Extract the (X, Y) coordinate from the center of the cell holding the provided text.  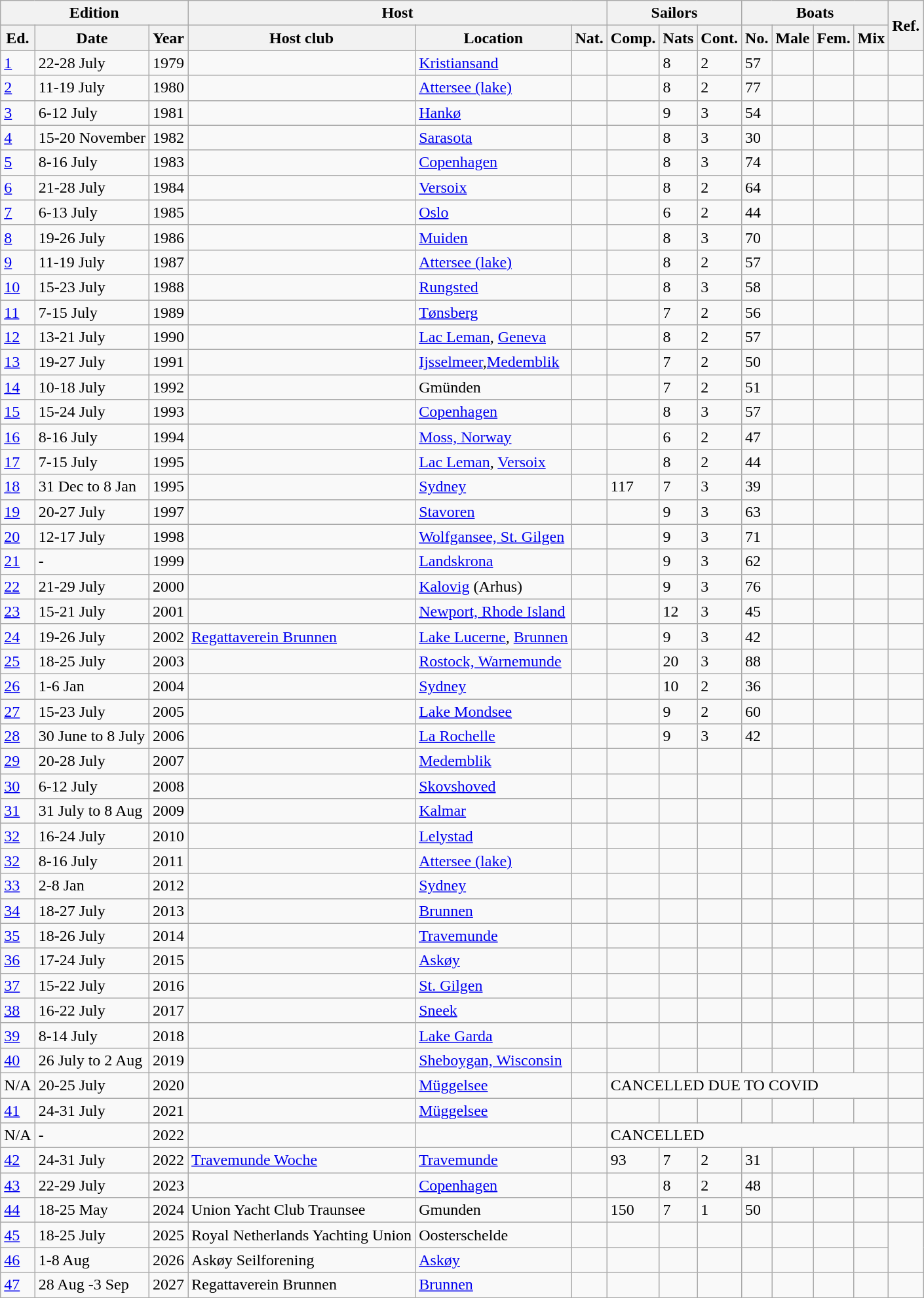
Edition (94, 13)
2024 (169, 1210)
11 (18, 313)
1979 (169, 63)
13 (18, 362)
2010 (169, 836)
22-28 July (92, 63)
20-28 July (92, 761)
63 (757, 512)
2016 (169, 985)
Year (169, 38)
Rostock, Warnemunde (493, 661)
37 (18, 985)
20-27 July (92, 512)
Comp. (633, 38)
51 (757, 387)
1991 (169, 362)
18-25 May (92, 1210)
16-22 July (92, 1010)
Lake Lucerne, Brunnen (493, 636)
15-24 July (92, 412)
2027 (169, 1285)
2001 (169, 611)
2004 (169, 686)
62 (757, 562)
Askøy Seilforening (301, 1260)
Lac Leman, Geneva (493, 337)
10-18 July (92, 387)
Kalovig (Arhus) (493, 586)
1982 (169, 138)
18 (18, 487)
117 (633, 487)
15-20 November (92, 138)
2002 (169, 636)
19 (18, 512)
46 (18, 1260)
La Rochelle (493, 736)
26 July to 2 Aug (92, 1060)
2005 (169, 711)
12-17 July (92, 537)
29 (18, 761)
1986 (169, 237)
70 (757, 237)
88 (757, 661)
2026 (169, 1260)
Nat. (589, 38)
15-22 July (92, 985)
2012 (169, 886)
Host (398, 13)
20-25 July (92, 1085)
2-8 Jan (92, 886)
1989 (169, 313)
Boats (815, 13)
1990 (169, 337)
Travemunde Woche (301, 1160)
Oosterschelde (493, 1235)
15 (18, 412)
Union Yacht Club Traunsee (301, 1210)
2023 (169, 1185)
71 (757, 537)
25 (18, 661)
43 (18, 1185)
35 (18, 936)
2015 (169, 961)
Ref. (906, 26)
St. Gilgen (493, 985)
38 (18, 1010)
1985 (169, 212)
40 (18, 1060)
13-21 July (92, 337)
22 (18, 586)
1983 (169, 162)
48 (757, 1185)
Lac Leman, Versoix (493, 462)
1-6 Jan (92, 686)
Landskrona (493, 562)
60 (757, 711)
Moss, Norway (493, 437)
Muiden (493, 237)
No. (757, 38)
1997 (169, 512)
Oslo (493, 212)
56 (757, 313)
17 (18, 462)
Lake Garda (493, 1035)
54 (757, 113)
Rungsted (493, 287)
Sailors (674, 13)
Hankø (493, 113)
1-8 Aug (92, 1260)
Sheboygan, Wisconsin (493, 1060)
2014 (169, 936)
21-28 July (92, 187)
2017 (169, 1010)
5 (18, 162)
17-24 July (92, 961)
24 (18, 636)
Date (92, 38)
Royal Netherlands Yachting Union (301, 1235)
15-21 July (92, 611)
2011 (169, 861)
Lelystad (493, 836)
Ed. (18, 38)
1981 (169, 113)
76 (757, 586)
31 July to 8 Aug (92, 811)
58 (757, 287)
Skovshoved (493, 786)
Medemblik (493, 761)
1992 (169, 387)
CANCELLED (747, 1136)
Lake Mondsee (493, 711)
Gmunden (493, 1210)
CANCELLED DUE TO COVID (747, 1085)
Ijsselmeer,Medemblik (493, 362)
16-24 July (92, 836)
2021 (169, 1111)
23 (18, 611)
Newport, Rhode Island (493, 611)
4 (18, 138)
Nats (678, 38)
2018 (169, 1035)
2000 (169, 586)
2006 (169, 736)
150 (633, 1210)
Tønsberg (493, 313)
2007 (169, 761)
Sarasota (493, 138)
Location (493, 38)
21-29 July (92, 586)
27 (18, 711)
Cont. (720, 38)
2003 (169, 661)
2009 (169, 811)
Male (793, 38)
Fem. (834, 38)
74 (757, 162)
26 (18, 686)
31 Dec to 8 Jan (92, 487)
1988 (169, 287)
18-27 July (92, 911)
Kalmar (493, 811)
28 Aug -3 Sep (92, 1285)
Wolfgansee, St. Gilgen (493, 537)
Host club (301, 38)
64 (757, 187)
33 (18, 886)
14 (18, 387)
34 (18, 911)
6-13 July (92, 212)
22-29 July (92, 1185)
1994 (169, 437)
18-26 July (92, 936)
1999 (169, 562)
2020 (169, 1085)
93 (633, 1160)
Versoix (493, 187)
8-14 July (92, 1035)
2008 (169, 786)
1980 (169, 88)
Mix (871, 38)
2013 (169, 911)
77 (757, 88)
1998 (169, 537)
Sneek (493, 1010)
Gmünden (493, 387)
19-27 July (92, 362)
1993 (169, 412)
1987 (169, 262)
21 (18, 562)
Stavoren (493, 512)
Kristiansand (493, 63)
16 (18, 437)
28 (18, 736)
41 (18, 1111)
2019 (169, 1060)
30 June to 8 July (92, 736)
1984 (169, 187)
2025 (169, 1235)
